Return the (X, Y) coordinate for the center point of the cell that contains the specified text.  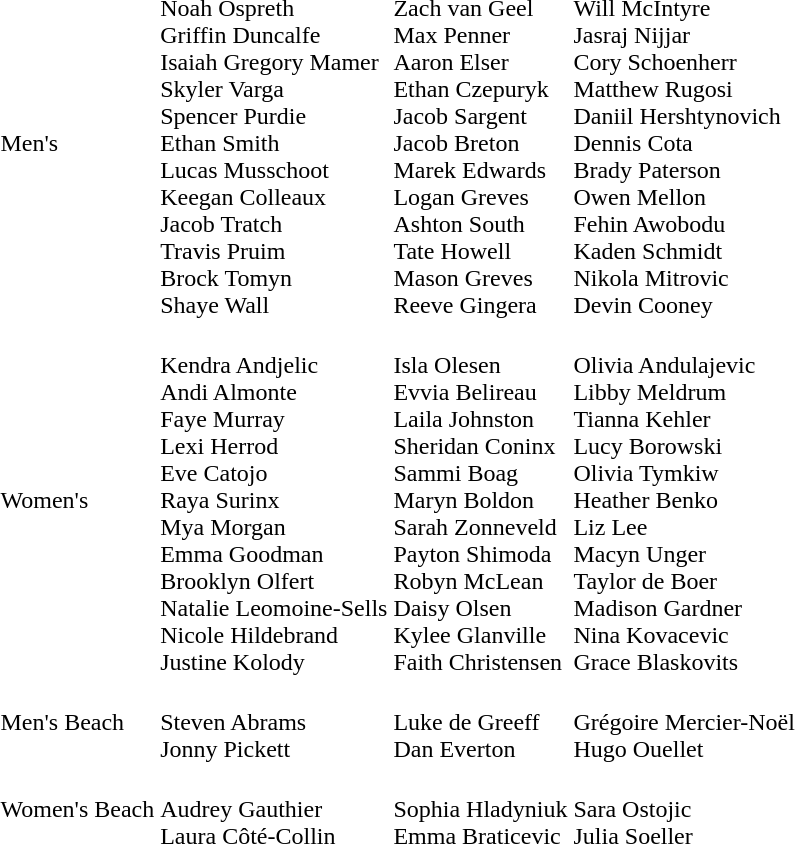
Steven AbramsJonny Pickett (274, 722)
Luke de GreeffDan Everton (480, 722)
